Extract the [x, y] coordinate from the center of the cell holding the provided text.  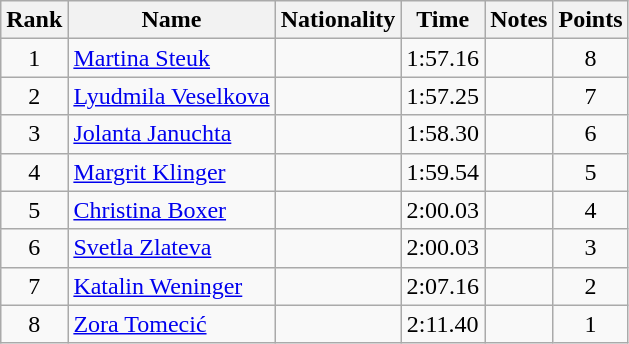
2:11.40 [443, 324]
Notes [519, 20]
Points [590, 20]
Rank [34, 20]
Svetla Zlateva [172, 248]
Lyudmila Veselkova [172, 96]
Martina Steuk [172, 58]
Nationality [338, 20]
1:57.25 [443, 96]
1:58.30 [443, 134]
Christina Boxer [172, 210]
Time [443, 20]
Jolanta Januchta [172, 134]
Zora Tomecić [172, 324]
Margrit Klinger [172, 172]
Katalin Weninger [172, 286]
1:59.54 [443, 172]
2:07.16 [443, 286]
1:57.16 [443, 58]
Name [172, 20]
